Provide the (X, Y) coordinate of the cell's center where the given text is located.  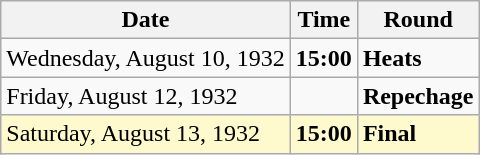
Round (418, 20)
Heats (418, 58)
Friday, August 12, 1932 (146, 96)
Date (146, 20)
Time (324, 20)
Repechage (418, 96)
Saturday, August 13, 1932 (146, 134)
Final (418, 134)
Wednesday, August 10, 1932 (146, 58)
